Provide the [X, Y] coordinate of the cell's center where the given text is located.  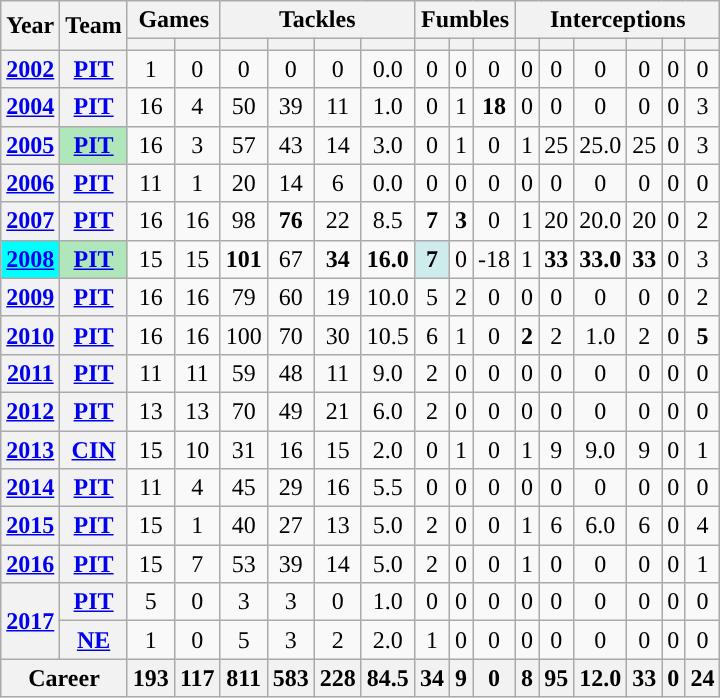
193 [150, 678]
NE [94, 640]
16.0 [388, 259]
10.0 [388, 297]
53 [244, 564]
2012 [30, 411]
50 [244, 107]
24 [702, 678]
12.0 [600, 678]
2013 [30, 449]
Games [174, 20]
2016 [30, 564]
Team [94, 26]
2010 [30, 335]
67 [290, 259]
21 [338, 411]
33.0 [600, 259]
2008 [30, 259]
8.5 [388, 221]
10.5 [388, 335]
Year [30, 26]
45 [244, 488]
84.5 [388, 678]
25.0 [600, 145]
2017 [30, 621]
2004 [30, 107]
2009 [30, 297]
2011 [30, 373]
10 [197, 449]
2014 [30, 488]
Tackles [317, 20]
30 [338, 335]
228 [338, 678]
22 [338, 221]
2007 [30, 221]
811 [244, 678]
CIN [94, 449]
27 [290, 526]
3.0 [388, 145]
98 [244, 221]
8 [528, 678]
2002 [30, 69]
101 [244, 259]
2006 [30, 183]
60 [290, 297]
2015 [30, 526]
31 [244, 449]
Fumbles [464, 20]
48 [290, 373]
76 [290, 221]
117 [197, 678]
Career [64, 678]
40 [244, 526]
20.0 [600, 221]
-18 [494, 259]
43 [290, 145]
95 [556, 678]
57 [244, 145]
2005 [30, 145]
100 [244, 335]
79 [244, 297]
18 [494, 107]
Interceptions [618, 20]
5.5 [388, 488]
583 [290, 678]
19 [338, 297]
29 [290, 488]
49 [290, 411]
59 [244, 373]
